Scan for the cell matching the given text and deliver its (x, y) coordinate at center. 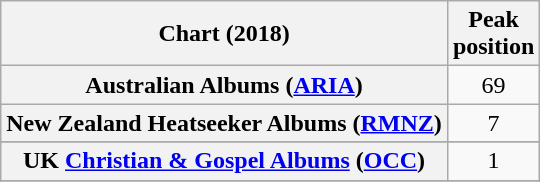
Australian Albums (ARIA) (224, 85)
New Zealand Heatseeker Albums (RMNZ) (224, 123)
1 (493, 161)
69 (493, 85)
7 (493, 123)
Chart (2018) (224, 34)
Peak position (493, 34)
UK Christian & Gospel Albums (OCC) (224, 161)
